Extract the (x, y) coordinate from the center of the cell holding the provided text.  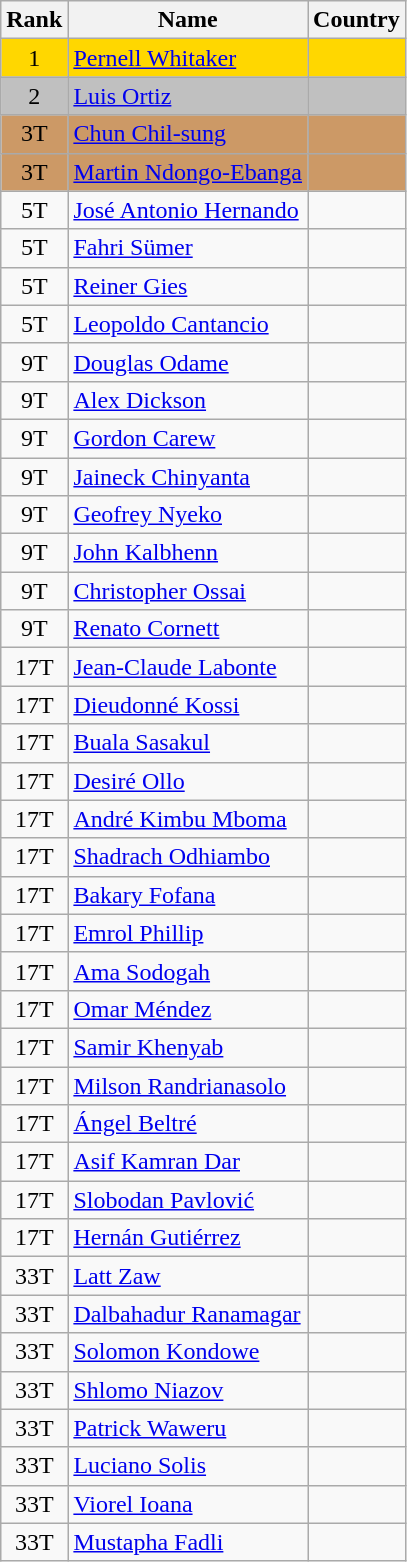
Renato Cornett (188, 629)
Chun Chil-sung (188, 134)
Jean-Claude Labonte (188, 667)
Patrick Waweru (188, 1428)
Solomon Kondowe (188, 1352)
Luis Ortiz (188, 96)
Viorel Ioana (188, 1504)
Asif Kamran Dar (188, 1162)
Omar Méndez (188, 1009)
Dalbahadur Ranamagar (188, 1314)
Shlomo Niazov (188, 1390)
1 (34, 58)
André Kimbu Mboma (188, 819)
Mustapha Fadli (188, 1542)
Latt Zaw (188, 1276)
Ama Sodogah (188, 971)
Christopher Ossai (188, 591)
Gordon Carew (188, 438)
Leopoldo Cantancio (188, 324)
Slobodan Pavlović (188, 1200)
Luciano Solis (188, 1466)
John Kalbhenn (188, 553)
Buala Sasakul (188, 743)
Rank (34, 20)
Name (188, 20)
Bakary Fofana (188, 895)
Desiré Ollo (188, 781)
Douglas Odame (188, 362)
2 (34, 96)
Geofrey Nyeko (188, 515)
José Antonio Hernando (188, 210)
Reiner Gies (188, 286)
Milson Randrianasolo (188, 1085)
Samir Khenyab (188, 1047)
Dieudonné Kossi (188, 705)
Ángel Beltré (188, 1124)
Pernell Whitaker (188, 58)
Country (357, 20)
Fahri Sümer (188, 248)
Jaineck Chinyanta (188, 477)
Emrol Phillip (188, 933)
Hernán Gutiérrez (188, 1238)
Martin Ndongo-Ebanga (188, 172)
Alex Dickson (188, 400)
Shadrach Odhiambo (188, 857)
